Locate the cell with the specified text and output its [X, Y] center coordinate. 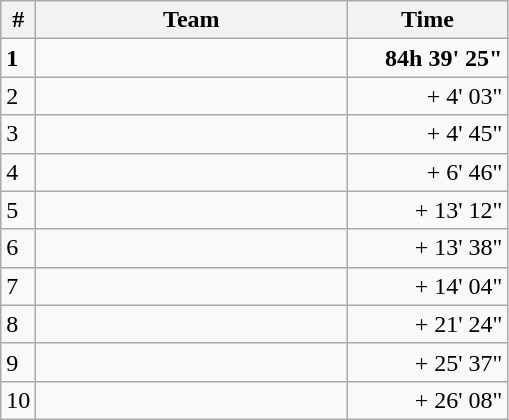
+ 6' 46" [428, 172]
+ 4' 03" [428, 96]
3 [18, 134]
# [18, 20]
1 [18, 58]
9 [18, 362]
6 [18, 248]
8 [18, 324]
5 [18, 210]
84h 39' 25" [428, 58]
+ 14' 04" [428, 286]
7 [18, 286]
+ 13' 12" [428, 210]
+ 21' 24" [428, 324]
+ 26' 08" [428, 400]
+ 4' 45" [428, 134]
4 [18, 172]
Time [428, 20]
+ 25' 37" [428, 362]
2 [18, 96]
10 [18, 400]
+ 13' 38" [428, 248]
Team [192, 20]
